For the text-containing cell, return its midpoint in (x, y) coordinate format. 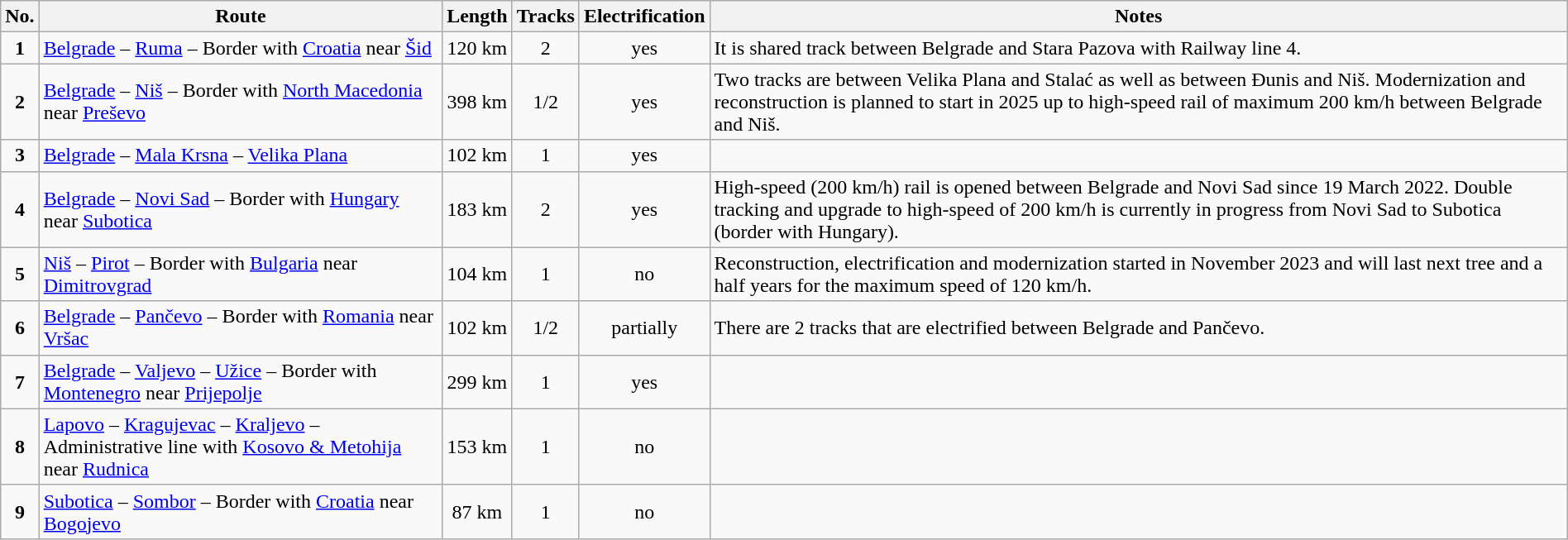
Niš – Pirot – Border with Bulgaria near Dimitrovgrad (241, 275)
Lapovo – Kragujevac – Kraljevo – Administrative line with Kosovo & Metohija near Rudnica (241, 447)
398 km (477, 102)
Electrification (644, 17)
Belgrade – Valjevo – Užice – Border with Montenegro near Prijepolje (241, 382)
8 (20, 447)
Route (241, 17)
Belgrade – Novi Sad – Border with Hungary near Subotica (241, 209)
87 km (477, 511)
120 km (477, 48)
partially (644, 327)
Belgrade – Niš – Border with North Macedonia near Preševo (241, 102)
Notes (1138, 17)
4 (20, 209)
There are 2 tracks that are electrified between Belgrade and Pančevo. (1138, 327)
3 (20, 155)
9 (20, 511)
183 km (477, 209)
104 km (477, 275)
153 km (477, 447)
Subotica – Sombor – Border with Croatia near Bogojevo (241, 511)
Belgrade – Pančevo – Border with Romania near Vršac (241, 327)
Belgrade – Ruma – Border with Croatia near Šid (241, 48)
6 (20, 327)
Tracks (546, 17)
No. (20, 17)
5 (20, 275)
Length (477, 17)
299 km (477, 382)
It is shared track between Belgrade and Stara Pazova with Railway line 4. (1138, 48)
Belgrade – Mala Krsna – Velika Plana (241, 155)
7 (20, 382)
